Return the [X, Y] coordinate for the center point of the cell that contains the specified text.  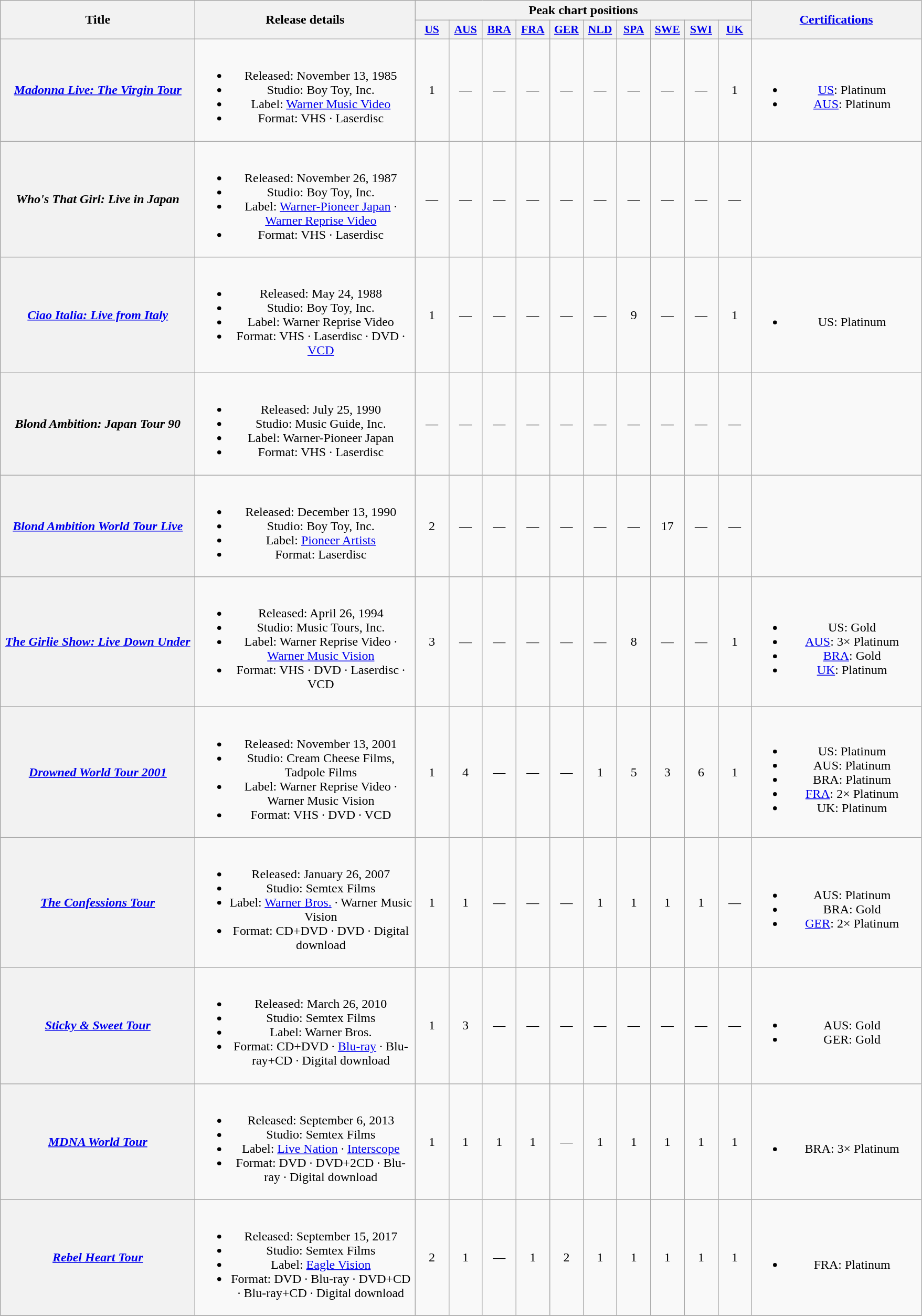
US: PlatinumAUS: Platinum [836, 90]
AUS: GoldGER: Gold [836, 1026]
Ciao Italia: Live from Italy [98, 315]
Madonna Live: The Virgin Tour [98, 90]
6 [701, 772]
The Girlie Show: Live Down Under [98, 642]
The Confessions Tour [98, 902]
NLD [600, 30]
Released: September 15, 2017Studio: Semtex FilmsLabel: Eagle VisionFormat: DVD · Blu-ray · DVD+CD · Blu-ray+CD · Digital download [305, 1258]
US: Platinum [836, 315]
Released: May 24, 1988Studio: Boy Toy, Inc.Label: Warner Reprise VideoFormat: VHS · Laserdisc · DVD · VCD [305, 315]
4 [465, 772]
GER [566, 30]
Release details [305, 20]
US: GoldAUS: 3× PlatinumBRA: GoldUK: Platinum [836, 642]
BRA [499, 30]
5 [634, 772]
US: PlatinumAUS: PlatinumBRA: PlatinumFRA: 2× PlatinumUK: Platinum [836, 772]
Title [98, 20]
BRA: 3× Platinum [836, 1141]
Rebel Heart Tour [98, 1258]
MDNA World Tour [98, 1141]
Blond Ambition World Tour Live [98, 526]
SPA [634, 30]
US [432, 30]
Certifications [836, 20]
AUS: PlatinumBRA: GoldGER: 2× Platinum [836, 902]
Released: September 6, 2013Studio: Semtex FilmsLabel: Live Nation · InterscopeFormat: DVD · DVD+2CD · Blu-ray · Digital download [305, 1141]
FRA: Platinum [836, 1258]
8 [634, 642]
SWE [667, 30]
Peak chart positions [584, 10]
Released: November 13, 2001Studio: Cream Cheese Films, Tadpole FilmsLabel: Warner Reprise Video · Warner Music VisionFormat: VHS · DVD · VCD [305, 772]
Released: March 26, 2010Studio: Semtex FilmsLabel: Warner Bros.Format: CD+DVD · Blu-ray · Blu-ray+CD · Digital download [305, 1026]
AUS [465, 30]
Released: April 26, 1994Studio: Music Tours, Inc.Label: Warner Reprise Video · Warner Music VisionFormat: VHS · DVD · Laserdisc · VCD [305, 642]
Who's That Girl: Live in Japan [98, 198]
Released: July 25, 1990Studio: Music Guide, Inc.Label: Warner-Pioneer JapanFormat: VHS · Laserdisc [305, 424]
9 [634, 315]
SWI [701, 30]
Released: November 26, 1987Studio: Boy Toy, Inc.Label: Warner-Pioneer Japan · Warner Reprise VideoFormat: VHS · Laserdisc [305, 198]
Drowned World Tour 2001 [98, 772]
FRA [533, 30]
Released: November 13, 1985Studio: Boy Toy, Inc.Label: Warner Music VideoFormat: VHS · Laserdisc [305, 90]
UK [735, 30]
Sticky & Sweet Tour [98, 1026]
Released: January 26, 2007Studio: Semtex FilmsLabel: Warner Bros. · Warner Music VisionFormat: CD+DVD · DVD · Digital download [305, 902]
Blond Ambition: Japan Tour 90 [98, 424]
Released: December 13, 1990Studio: Boy Toy, Inc.Label: Pioneer ArtistsFormat: Laserdisc [305, 526]
17 [667, 526]
